Scan for the cell matching the given text and deliver its (X, Y) coordinate at center. 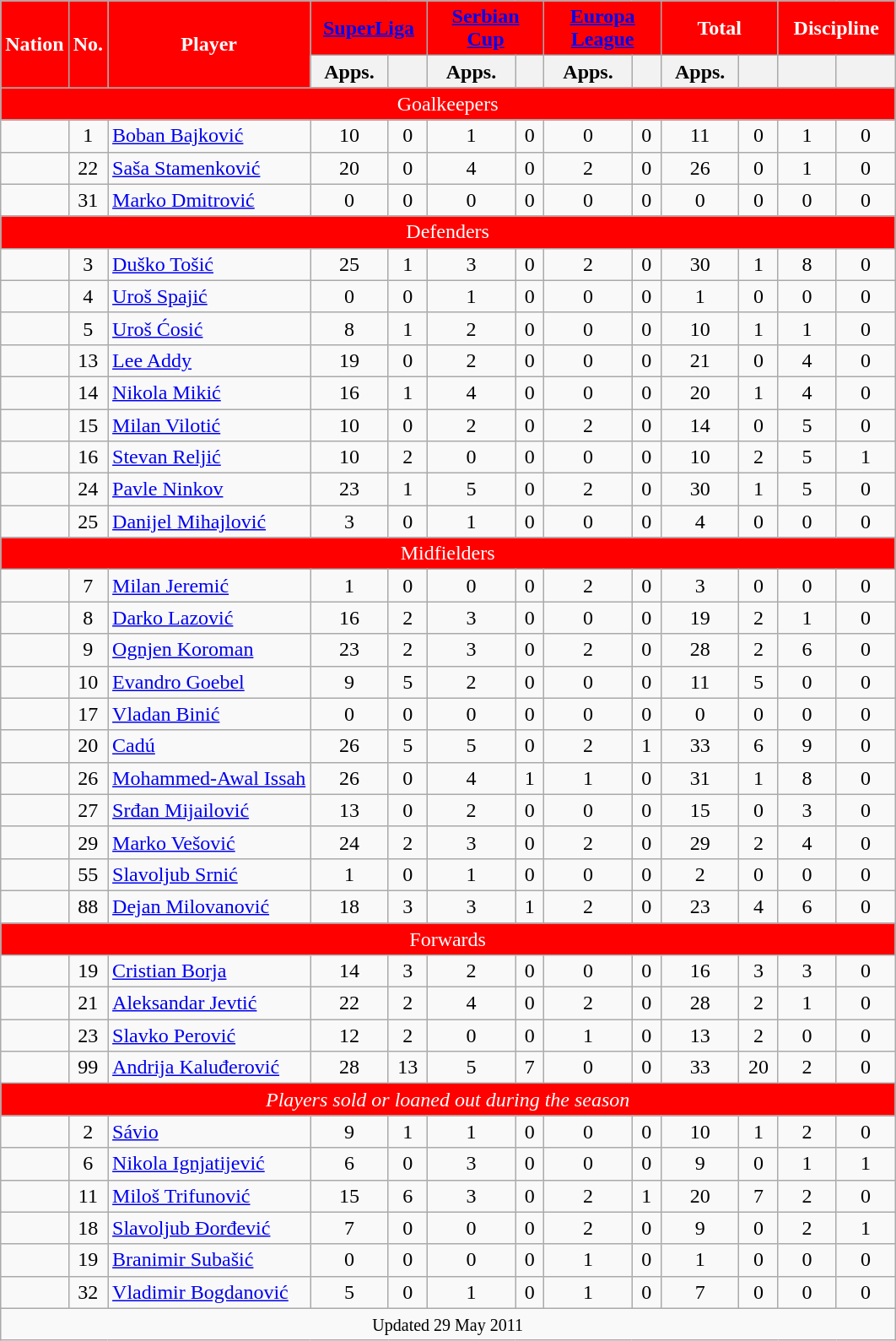
Total (719, 29)
Marko Dmitrović (209, 200)
Cristian Borja (209, 971)
Saša Stamenković (209, 168)
Sávio (209, 1132)
Uroš Spajić (209, 296)
Uroš Ćosić (209, 328)
Slavko Perović (209, 1035)
Milan Vilotić (209, 424)
Vladan Binić (209, 714)
Danijel Mihajlović (209, 522)
Marko Vešović (209, 842)
Slavoljub Đorđević (209, 1228)
Dejan Milovanović (209, 906)
Branimir Subašić (209, 1260)
Srđan Mijailović (209, 810)
Duško Tošić (209, 264)
Stevan Reljić (209, 457)
No. (88, 44)
Mohammed-Awal Issah (209, 778)
Midfielders (448, 554)
Players sold or loaned out during the season (448, 1100)
Nikola Mikić (209, 392)
Milan Jeremić (209, 586)
Lee Addy (209, 360)
SuperLiga (370, 29)
Andrija Kaluđerović (209, 1068)
Pavle Ninkov (209, 489)
Serbian Cup (486, 29)
Cadú (209, 746)
99 (88, 1068)
Player (209, 44)
Europa League (602, 29)
Aleksandar Jevtić (209, 1003)
Updated 29 May 2011 (448, 1324)
88 (88, 906)
Boban Bajković (209, 136)
Ognjen Koroman (209, 650)
Nikola Ignjatijević (209, 1164)
27 (88, 810)
55 (88, 874)
Evandro Goebel (209, 682)
Nation (35, 44)
Goalkeepers (448, 104)
Slavoljub Srnić (209, 874)
Vladimir Bogdanović (209, 1292)
12 (349, 1035)
Forwards (448, 939)
17 (88, 714)
Discipline (837, 29)
Defenders (448, 232)
32 (88, 1292)
Miloš Trifunović (209, 1196)
Darko Lazović (209, 618)
